Output the [X, Y] coordinate of the center of the cell containing the given text.  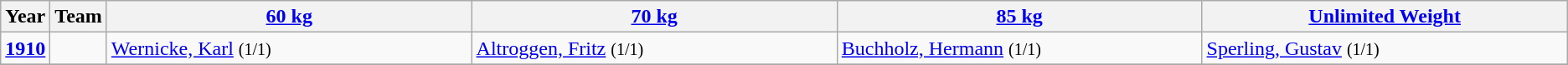
70 kg [654, 17]
Buchholz, Hermann (1/1) [1019, 48]
Year [25, 17]
85 kg [1019, 17]
1910 [25, 48]
Altroggen, Fritz (1/1) [654, 48]
Sperling, Gustav (1/1) [1385, 48]
Unlimited Weight [1385, 17]
60 kg [289, 17]
Wernicke, Karl (1/1) [289, 48]
Team [79, 17]
